Identify which cell holds the provided text, then report its [x, y] central coordinate. 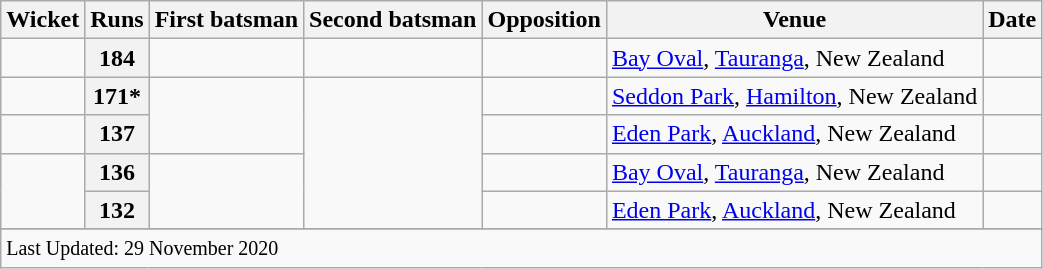
137 [117, 134]
Runs [117, 20]
Last Updated: 29 November 2020 [522, 248]
Opposition [544, 20]
Venue [794, 20]
Wicket [43, 20]
171* [117, 96]
136 [117, 172]
132 [117, 210]
Date [1012, 20]
Second batsman [393, 20]
First batsman [226, 20]
Seddon Park, Hamilton, New Zealand [794, 96]
184 [117, 58]
